Pinpoint the cell where the given text exists, returning its (x, y) midpoint coordinate. 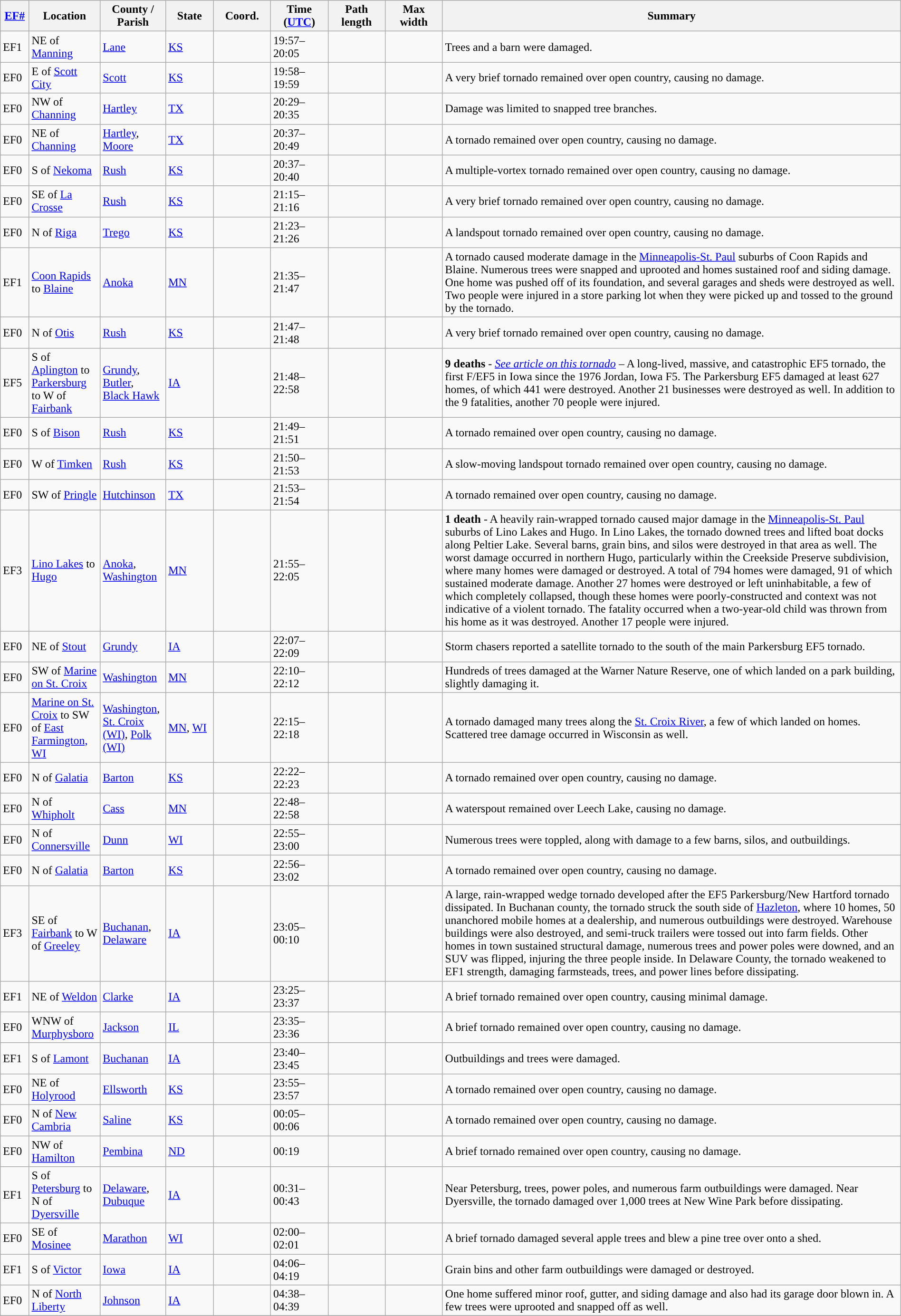
Numerous trees were toppled, along with damage to a few barns, silos, and outbuildings. (671, 839)
A tornado damaged many trees along the St. Croix River, a few of which landed on homes. Scattered tree damage occurred in Wisconsin as well. (671, 728)
SE of Fairbank to W of Greeley (65, 933)
Jackson (133, 1028)
Marathon (133, 1239)
Anoka (133, 282)
NE of Manning (65, 47)
00:19 (299, 1151)
00:05–00:06 (299, 1120)
04:06–04:19 (299, 1270)
Coon Rapids to Blaine (65, 282)
Hundreds of trees damaged at the Warner Nature Reserve, one of which landed on a park building, slightly damaging it. (671, 678)
02:00–02:01 (299, 1239)
A slow-moving landspout tornado remained over open country, causing no damage. (671, 464)
Hutchinson (133, 495)
State (190, 16)
A landspout tornado remained over open country, causing no damage. (671, 232)
22:55–23:00 (299, 839)
Delaware, Dubuque (133, 1195)
IL (190, 1028)
A brief tornado remained over open country, causing minimal damage. (671, 996)
21:47–21:48 (299, 333)
SW of Marine on St. Croix (65, 678)
N of North Liberty (65, 1300)
21:49–21:51 (299, 432)
A waterspout remained over Leech Lake, causing no damage. (671, 809)
Buchanan, Delaware (133, 933)
Ellsworth (133, 1089)
Grain bins and other farm outbuildings were damaged or destroyed. (671, 1270)
WNW of Murphysboro (65, 1028)
Johnson (133, 1300)
E of Scott City (65, 78)
20:37–20:40 (299, 170)
Washington (133, 678)
N of New Cambria (65, 1120)
Outbuildings and trees were damaged. (671, 1058)
Path length (356, 16)
23:35–23:36 (299, 1028)
21:50–21:53 (299, 464)
NW of Channing (65, 108)
S of Petersburg to N of Dyersville (65, 1195)
Max width (414, 16)
SW of Pringle (65, 495)
N of Whipholt (65, 809)
20:37–20:49 (299, 140)
Saline (133, 1120)
Washington, St. Croix (WI), Polk (WI) (133, 728)
Anoka, Washington (133, 571)
NE of Stout (65, 646)
NE of Weldon (65, 996)
SE of Mosinee (65, 1239)
Time (UTC) (299, 16)
N of Connersville (65, 839)
Trees and a barn were damaged. (671, 47)
21:23–21:26 (299, 232)
19:57–20:05 (299, 47)
Storm chasers reported a satellite tornado to the south of the main Parkersburg EF5 tornado. (671, 646)
22:56–23:02 (299, 871)
21:53–21:54 (299, 495)
SE of La Crosse (65, 202)
A multiple-vortex tornado remained over open country, causing no damage. (671, 170)
One home suffered minor roof, gutter, and siding damage and also had its garage door blown in. A few trees were uprooted and snapped off as well. (671, 1300)
Clarke (133, 996)
Pembina (133, 1151)
04:38–04:39 (299, 1300)
Marine on St. Croix to SW of East Farmington, WI (65, 728)
23:25–23:37 (299, 996)
Iowa (133, 1270)
Lane (133, 47)
S of Aplington to Parkersburg to W of Fairbank (65, 383)
S of Lamont (65, 1058)
Dunn (133, 839)
Damage was limited to snapped tree branches. (671, 108)
Coord. (242, 16)
ND (190, 1151)
20:29–20:35 (299, 108)
EF5 (15, 383)
Grundy, Butler, Black Hawk (133, 383)
Cass (133, 809)
NE of Holyrood (65, 1089)
21:15–21:16 (299, 202)
Lino Lakes to Hugo (65, 571)
21:48–22:58 (299, 383)
22:15–22:18 (299, 728)
S of Nekoma (65, 170)
N of Riga (65, 232)
Trego (133, 232)
23:05–00:10 (299, 933)
22:48–22:58 (299, 809)
Buchanan (133, 1058)
21:35–21:47 (299, 282)
EF# (15, 16)
NW of Hamilton (65, 1151)
Summary (671, 16)
00:31–00:43 (299, 1195)
22:10–22:12 (299, 678)
S of Bison (65, 432)
S of Victor (65, 1270)
23:55–23:57 (299, 1089)
County / Parish (133, 16)
Hartley (133, 108)
22:22–22:23 (299, 778)
21:55–22:05 (299, 571)
Scott (133, 78)
A brief tornado damaged several apple trees and blew a pine tree over onto a shed. (671, 1239)
MN, WI (190, 728)
22:07–22:09 (299, 646)
N of Otis (65, 333)
Location (65, 16)
Grundy (133, 646)
W of Timken (65, 464)
23:40–23:45 (299, 1058)
NE of Channing (65, 140)
Hartley, Moore (133, 140)
19:58–19:59 (299, 78)
